Detect which cell encompasses the target text, then output its (X, Y) center coordinate. 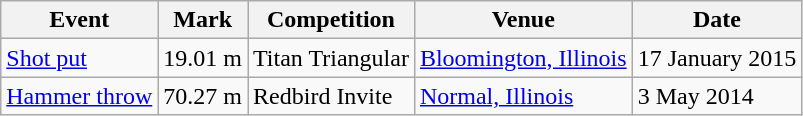
17 January 2015 (717, 58)
Bloomington, Illinois (523, 58)
Shot put (80, 58)
3 May 2014 (717, 96)
Titan Triangular (332, 58)
Hammer throw (80, 96)
Redbird Invite (332, 96)
Normal, Illinois (523, 96)
70.27 m (203, 96)
Venue (523, 20)
Date (717, 20)
19.01 m (203, 58)
Competition (332, 20)
Event (80, 20)
Mark (203, 20)
